Determine the (X, Y) coordinate at the center of the cell enclosing the given text.  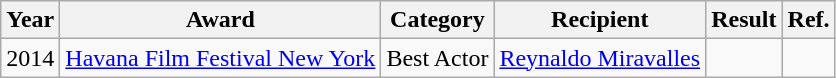
Result (744, 20)
Best Actor (438, 58)
Havana Film Festival New York (220, 58)
Reynaldo Miravalles (600, 58)
Year (30, 20)
2014 (30, 58)
Award (220, 20)
Category (438, 20)
Recipient (600, 20)
Ref. (808, 20)
